Scan for the cell matching the given text and deliver its (x, y) coordinate at center. 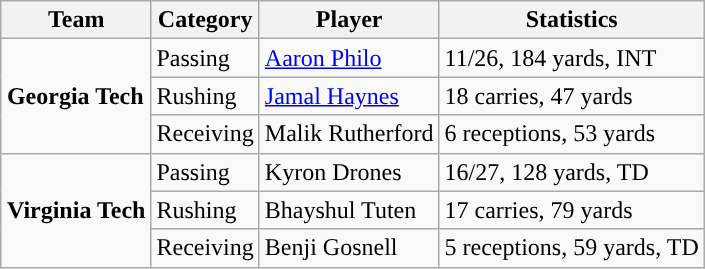
Statistics (572, 20)
Category (205, 20)
Bhayshul Tuten (349, 210)
18 carries, 47 yards (572, 96)
Kyron Drones (349, 172)
17 carries, 79 yards (572, 210)
16/27, 128 yards, TD (572, 172)
Jamal Haynes (349, 96)
5 receptions, 59 yards, TD (572, 248)
Team (76, 20)
Malik Rutherford (349, 134)
6 receptions, 53 yards (572, 134)
11/26, 184 yards, INT (572, 58)
Georgia Tech (76, 96)
Player (349, 20)
Aaron Philo (349, 58)
Benji Gosnell (349, 248)
Virginia Tech (76, 210)
